Detect which cell encompasses the target text, then output its (x, y) center coordinate. 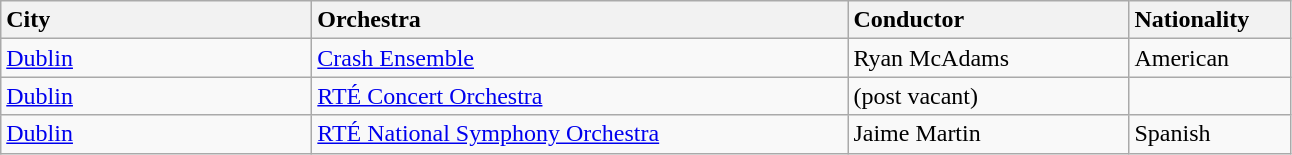
Spanish (1210, 134)
Ryan McAdams (988, 58)
Nationality (1210, 20)
RTÉ National Symphony Orchestra (580, 134)
(post vacant) (988, 96)
Crash Ensemble (580, 58)
Jaime Martin (988, 134)
Conductor (988, 20)
RTÉ Concert Orchestra (580, 96)
City (156, 20)
Orchestra (580, 20)
American (1210, 58)
